For the text-containing cell, return its midpoint in [X, Y] coordinate format. 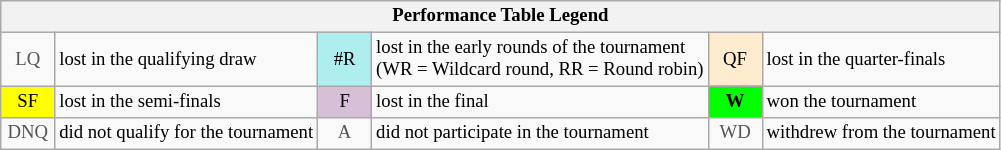
WD [735, 134]
lost in the semi-finals [186, 102]
LQ [28, 60]
lost in the early rounds of the tournament(WR = Wildcard round, RR = Round robin) [540, 60]
A [345, 134]
#R [345, 60]
Performance Table Legend [500, 16]
withdrew from the tournament [881, 134]
lost in the qualifying draw [186, 60]
SF [28, 102]
won the tournament [881, 102]
did not qualify for the tournament [186, 134]
lost in the quarter-finals [881, 60]
F [345, 102]
lost in the final [540, 102]
did not participate in the tournament [540, 134]
DNQ [28, 134]
W [735, 102]
QF [735, 60]
